Output the (x, y) coordinate of the center of the cell containing the given text.  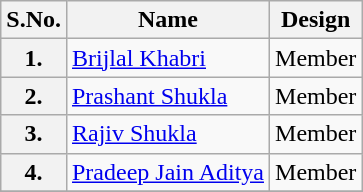
Name (168, 20)
3. (34, 134)
Prashant Shukla (168, 96)
Rajiv Shukla (168, 134)
Brijlal Khabri (168, 58)
1. (34, 58)
Design (316, 20)
2. (34, 96)
4. (34, 172)
Pradeep Jain Aditya (168, 172)
S.No. (34, 20)
